Provide the (X, Y) coordinate of the cell's center where the given text is located.  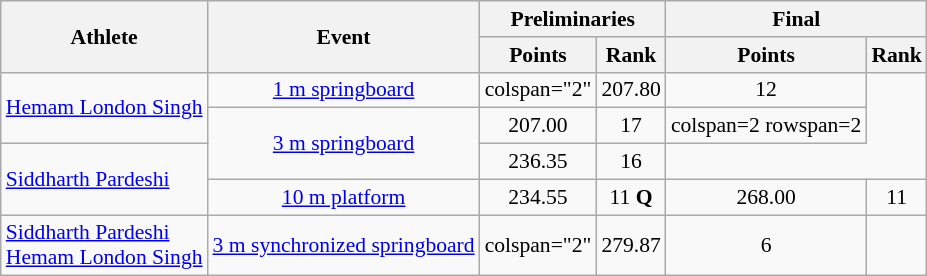
Event (344, 36)
17 (630, 126)
11 Q (630, 197)
234.55 (538, 197)
colspan=2 rowspan=2 (766, 126)
11 (896, 197)
Siddharth Pardeshi (104, 180)
12 (766, 90)
3 m synchronized springboard (344, 246)
Preliminaries (573, 19)
6 (766, 246)
16 (630, 162)
207.00 (538, 126)
3 m springboard (344, 144)
Final (796, 19)
279.87 (630, 246)
Athlete (104, 36)
1 m springboard (344, 90)
236.35 (538, 162)
207.80 (630, 90)
Hemam London Singh (104, 108)
268.00 (766, 197)
10 m platform (344, 197)
Siddharth PardeshiHemam London Singh (104, 246)
